Extract the [X, Y] coordinate from the center of the cell holding the provided text.  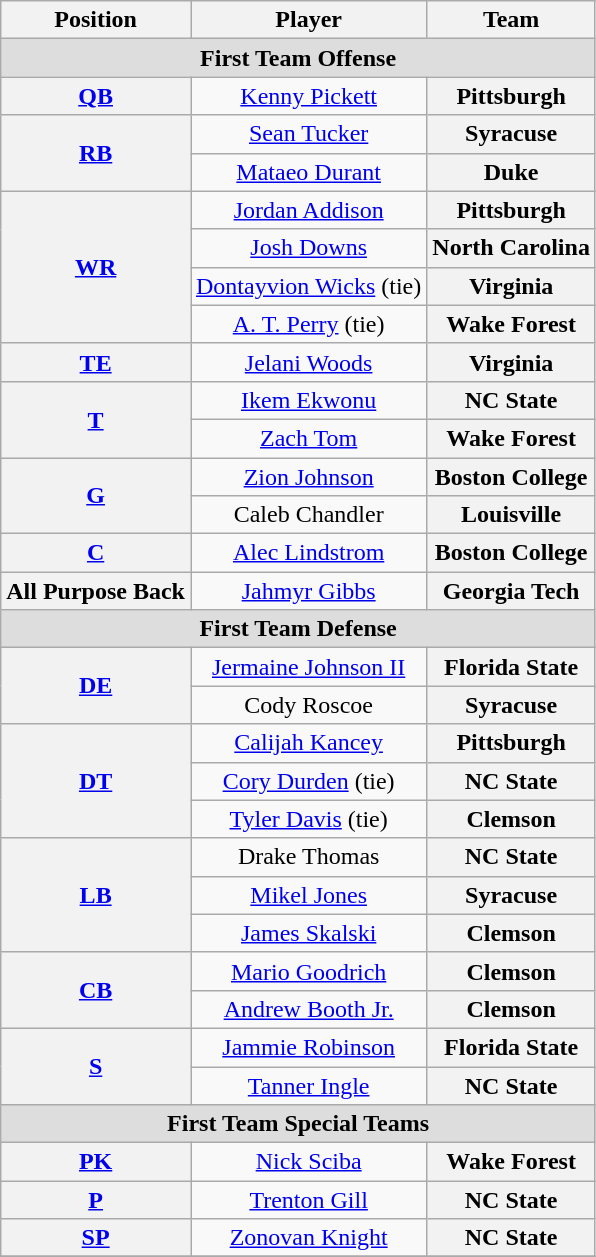
PK [96, 1162]
DT [96, 781]
Calijah Kancey [308, 743]
S [96, 1066]
Cody Roscoe [308, 705]
Tanner Ingle [308, 1085]
Zach Tom [308, 438]
CB [96, 990]
Position [96, 20]
DE [96, 686]
TE [96, 362]
Caleb Chandler [308, 515]
P [96, 1200]
LB [96, 895]
First Team Defense [298, 629]
Cory Durden (tie) [308, 781]
C [96, 553]
Zonovan Knight [308, 1238]
Drake Thomas [308, 857]
James Skalski [308, 933]
All Purpose Back [96, 591]
Kenny Pickett [308, 96]
G [96, 496]
Sean Tucker [308, 134]
Alec Lindstrom [308, 553]
QB [96, 96]
Nick Sciba [308, 1162]
Ikem Ekwonu [308, 400]
Mario Goodrich [308, 971]
Tyler Davis (tie) [308, 819]
SP [96, 1238]
T [96, 419]
Jermaine Johnson II [308, 667]
First Team Special Teams [298, 1124]
Jordan Addison [308, 210]
Jelani Woods [308, 362]
A. T. Perry (tie) [308, 324]
WR [96, 267]
Louisville [512, 515]
Duke [512, 172]
Team [512, 20]
Dontayvion Wicks (tie) [308, 286]
Josh Downs [308, 248]
Georgia Tech [512, 591]
Trenton Gill [308, 1200]
Mataeo Durant [308, 172]
First Team Offense [298, 58]
Player [308, 20]
Mikel Jones [308, 895]
North Carolina [512, 248]
Zion Johnson [308, 477]
Andrew Booth Jr. [308, 1009]
Jahmyr Gibbs [308, 591]
Jammie Robinson [308, 1047]
RB [96, 153]
